Pinpoint the cell where the given text exists, returning its [X, Y] midpoint coordinate. 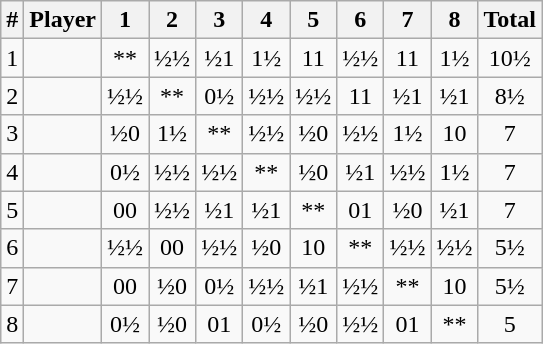
# [12, 20]
8½ [510, 96]
Player [63, 20]
10½ [510, 58]
Total [510, 20]
